For the text-containing cell, return its midpoint in [x, y] coordinate format. 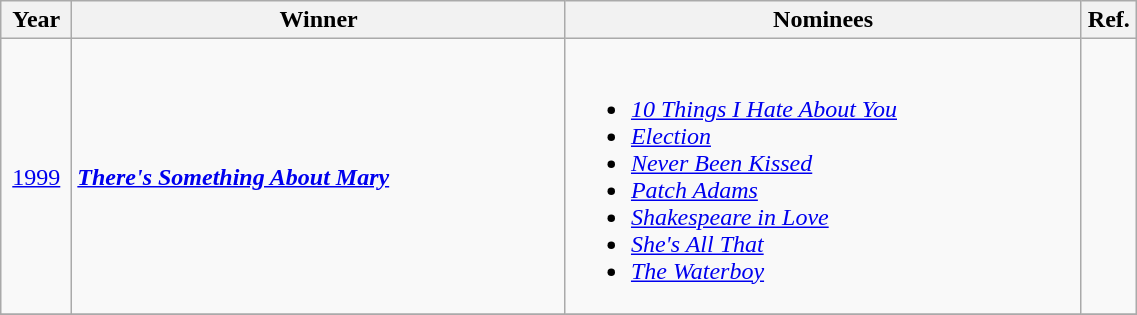
Ref. [1109, 20]
There's Something About Mary [319, 176]
Winner [319, 20]
Nominees [822, 20]
Year [36, 20]
10 Things I Hate About YouElectionNever Been KissedPatch AdamsShakespeare in LoveShe's All ThatThe Waterboy [822, 176]
1999 [36, 176]
